Search for the cell housing the specified text and yield its [X, Y] center coordinate. 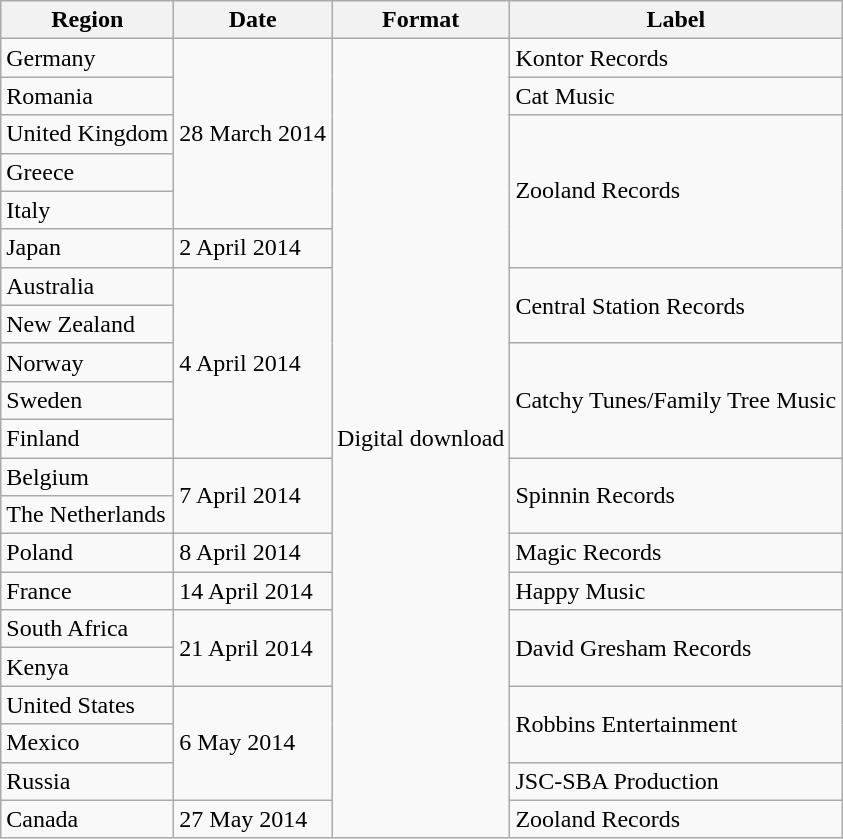
Australia [88, 286]
United States [88, 705]
David Gresham Records [676, 648]
Magic Records [676, 553]
Canada [88, 819]
Label [676, 20]
7 April 2014 [253, 496]
Kontor Records [676, 58]
21 April 2014 [253, 648]
Finland [88, 438]
Japan [88, 248]
14 April 2014 [253, 591]
The Netherlands [88, 515]
France [88, 591]
South Africa [88, 629]
Cat Music [676, 96]
Spinnin Records [676, 496]
Catchy Tunes/Family Tree Music [676, 400]
28 March 2014 [253, 134]
Robbins Entertainment [676, 724]
Region [88, 20]
Germany [88, 58]
Belgium [88, 477]
Kenya [88, 667]
Happy Music [676, 591]
Date [253, 20]
United Kingdom [88, 134]
Central Station Records [676, 305]
Greece [88, 172]
Sweden [88, 400]
Format [421, 20]
4 April 2014 [253, 362]
Romania [88, 96]
New Zealand [88, 324]
2 April 2014 [253, 248]
Mexico [88, 743]
Italy [88, 210]
Norway [88, 362]
8 April 2014 [253, 553]
Russia [88, 781]
6 May 2014 [253, 743]
Poland [88, 553]
27 May 2014 [253, 819]
Digital download [421, 438]
JSC-SBA Production [676, 781]
